Output the (x, y) coordinate of the center of the cell containing the given text.  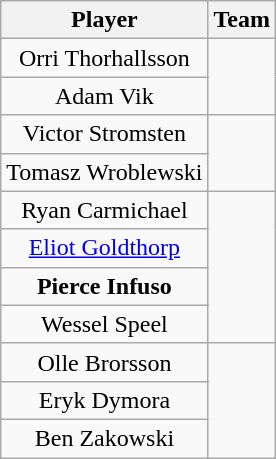
Ben Zakowski (104, 438)
Team (242, 20)
Ryan Carmichael (104, 210)
Eryk Dymora (104, 400)
Victor Stromsten (104, 134)
Orri Thorhallsson (104, 58)
Olle Brorsson (104, 362)
Eliot Goldthorp (104, 248)
Tomasz Wroblewski (104, 172)
Adam Vik (104, 96)
Player (104, 20)
Pierce Infuso (104, 286)
Wessel Speel (104, 324)
